Output the (x, y) coordinate of the center of the cell containing the given text.  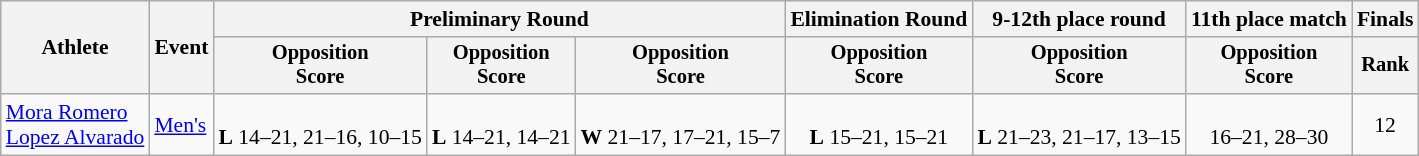
Elimination Round (878, 19)
L 14–21, 21–16, 10–15 (320, 124)
Rank (1386, 66)
L 15–21, 15–21 (878, 124)
12 (1386, 124)
Men's (181, 124)
Preliminary Round (499, 19)
Mora RomeroLopez Alvarado (76, 124)
Finals (1386, 19)
9-12th place round (1078, 19)
11th place match (1269, 19)
Athlete (76, 48)
Event (181, 48)
W 21–17, 17–21, 15–7 (681, 124)
16–21, 28–30 (1269, 124)
L 14–21, 14–21 (502, 124)
L 21–23, 21–17, 13–15 (1078, 124)
